Search for the cell housing the specified text and yield its (x, y) center coordinate. 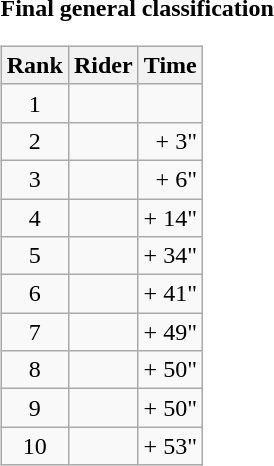
10 (34, 446)
1 (34, 103)
2 (34, 141)
Time (170, 65)
4 (34, 217)
Rank (34, 65)
3 (34, 179)
+ 34" (170, 256)
8 (34, 370)
5 (34, 256)
+ 14" (170, 217)
+ 41" (170, 294)
+ 6" (170, 179)
6 (34, 294)
Rider (103, 65)
+ 49" (170, 332)
7 (34, 332)
+ 3" (170, 141)
+ 53" (170, 446)
9 (34, 408)
